For the text-containing cell, return its midpoint in (x, y) coordinate format. 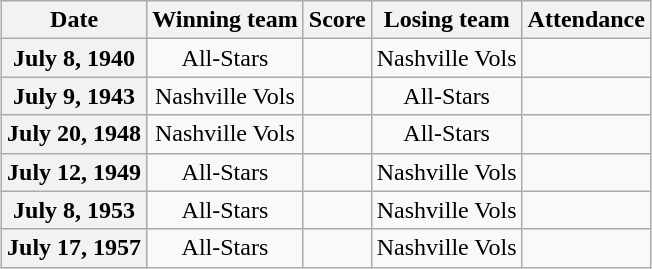
Attendance (586, 20)
Winning team (226, 20)
Score (337, 20)
July 9, 1943 (74, 96)
July 12, 1949 (74, 172)
July 8, 1940 (74, 58)
July 17, 1957 (74, 248)
July 8, 1953 (74, 210)
Losing team (446, 20)
July 20, 1948 (74, 134)
Date (74, 20)
